Capture the cell that displays the provided text and extract its (x, y) central coordinate. 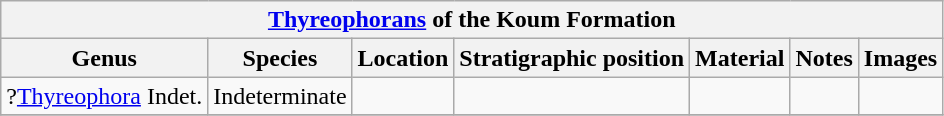
Species (280, 58)
Material (740, 58)
?Thyreophora Indet. (104, 96)
Stratigraphic position (572, 58)
Thyreophorans of the Koum Formation (472, 20)
Location (403, 58)
Images (900, 58)
Notes (824, 58)
Genus (104, 58)
Indeterminate (280, 96)
